Identify which cell holds the provided text, then report its (X, Y) central coordinate. 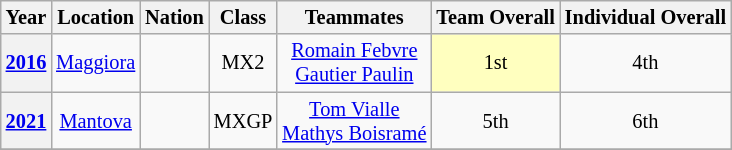
Tom VialleMathys Boisramé (354, 121)
Location (96, 17)
MXGP (244, 121)
Teammates (354, 17)
Maggiora (96, 63)
Romain FebvreGautier Paulin (354, 63)
5th (495, 121)
MX2 (244, 63)
Nation (174, 17)
Year (26, 17)
Individual Overall (646, 17)
Mantova (96, 121)
Class (244, 17)
Team Overall (495, 17)
2021 (26, 121)
6th (646, 121)
2016 (26, 63)
1st (495, 63)
4th (646, 63)
